Capture the cell that displays the provided text and extract its [X, Y] central coordinate. 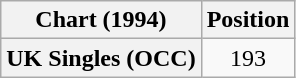
Position [248, 20]
Chart (1994) [101, 20]
193 [248, 58]
UK Singles (OCC) [101, 58]
